Extract the (X, Y) coordinate from the center of the cell holding the provided text.  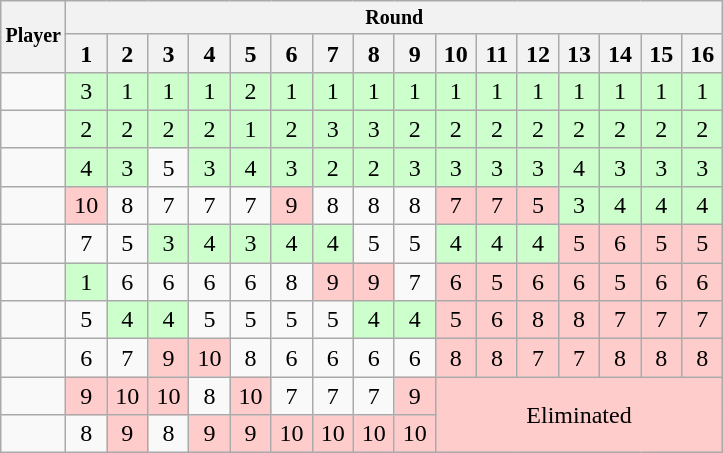
16 (702, 53)
14 (620, 53)
12 (538, 53)
15 (662, 53)
13 (578, 53)
Eliminated (578, 415)
Player (34, 37)
Round (394, 18)
11 (496, 53)
